Extract the (x, y) coordinate from the center of the cell holding the provided text.  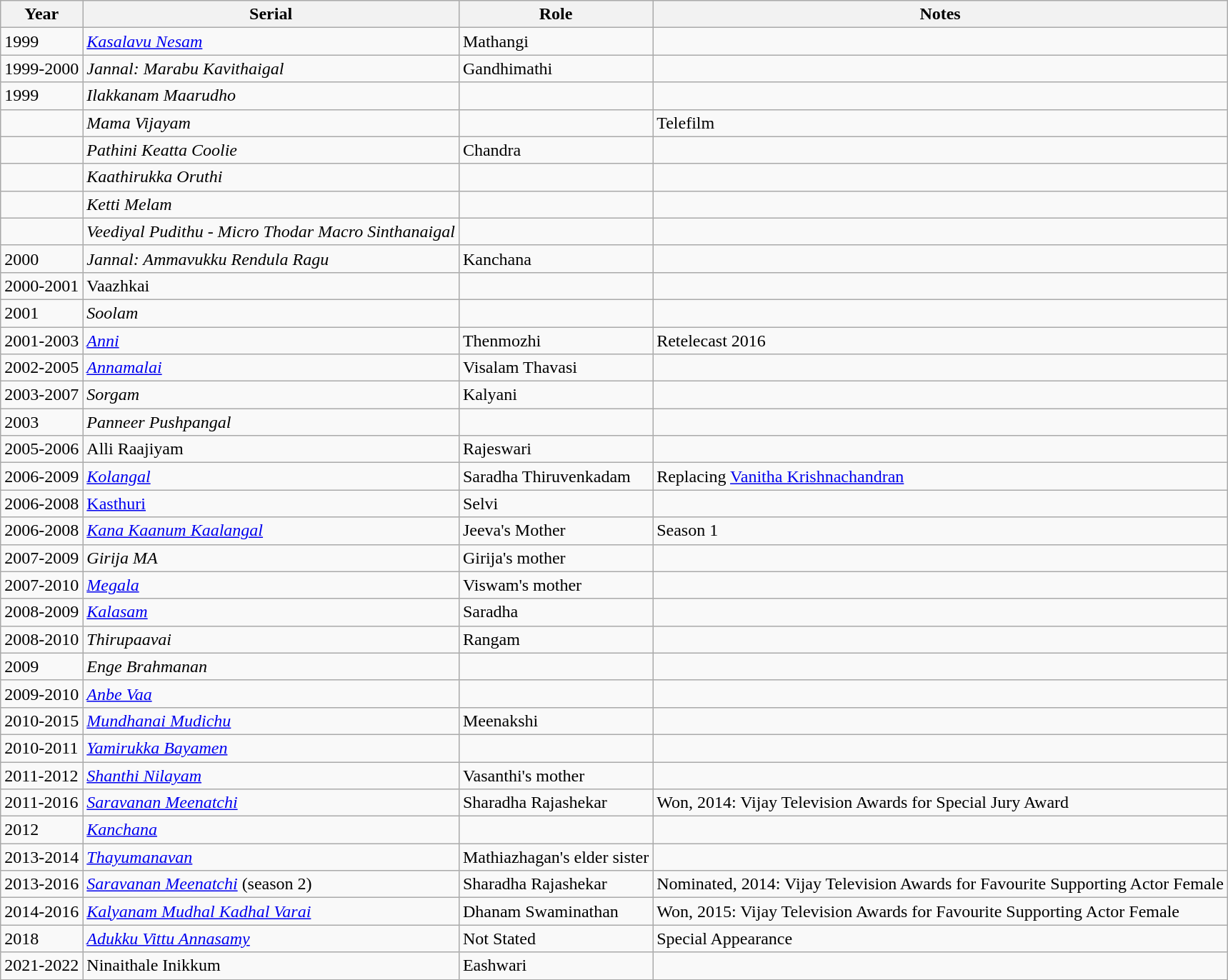
Panneer Pushpangal (271, 422)
Not Stated (556, 939)
Vasanthi's mother (556, 775)
Season 1 (940, 531)
Shanthi Nilayam (271, 775)
Mathangi (556, 41)
2011-2016 (41, 803)
Selvi (556, 504)
Kasalavu Nesam (271, 41)
Girija's mother (556, 558)
Retelecast 2016 (940, 341)
Kana Kaanum Kaalangal (271, 531)
Enge Brahmanan (271, 666)
Saradha Thiruvenkadam (556, 476)
Dhanam Swaminathan (556, 911)
2010-2015 (41, 721)
Saravanan Meenatchi (season 2) (271, 884)
Chandra (556, 150)
2013-2016 (41, 884)
Alli Raajiyam (271, 449)
2001-2003 (41, 341)
Kolangal (271, 476)
Thenmozhi (556, 341)
Jannal: Marabu Kavithaigal (271, 69)
Ilakkanam Maarudho (271, 96)
2008-2009 (41, 612)
Role (556, 14)
2009 (41, 666)
Kaathirukka Oruthi (271, 177)
Kalyani (556, 395)
2009-2010 (41, 694)
2002-2005 (41, 368)
Veediyal Pudithu - Micro Thodar Macro Sinthanaigal (271, 231)
Nominated, 2014: Vijay Television Awards for Favourite Supporting Actor Female (940, 884)
Kalyanam Mudhal Kadhal Varai (271, 911)
Notes (940, 14)
2014-2016 (41, 911)
Yamirukka Bayamen (271, 748)
Mundhanai Mudichu (271, 721)
Megala (271, 585)
Special Appearance (940, 939)
Kalasam (271, 612)
Replacing Vanitha Krishnachandran (940, 476)
Rajeswari (556, 449)
2012 (41, 830)
Rangam (556, 639)
Viswam's mother (556, 585)
2008-2010 (41, 639)
Saradha (556, 612)
Annamalai (271, 368)
2005-2006 (41, 449)
2007-2010 (41, 585)
2010-2011 (41, 748)
2001 (41, 313)
Mathiazhagan's elder sister (556, 857)
Pathini Keatta Coolie (271, 150)
2000-2001 (41, 286)
2013-2014 (41, 857)
Won, 2015: Vijay Television Awards for Favourite Supporting Actor Female (940, 911)
Anni (271, 341)
2003-2007 (41, 395)
Gandhimathi (556, 69)
Sorgam (271, 395)
Won, 2014: Vijay Television Awards for Special Jury Award (940, 803)
Meenakshi (556, 721)
1999-2000 (41, 69)
Visalam Thavasi (556, 368)
Saravanan Meenatchi (271, 803)
Adukku Vittu Annasamy (271, 939)
2021-2022 (41, 966)
Mama Vijayam (271, 123)
2000 (41, 259)
Jeeva's Mother (556, 531)
Thirupaavai (271, 639)
Anbe Vaa (271, 694)
Vaazhkai (271, 286)
Serial (271, 14)
Telefilm (940, 123)
Thayumanavan (271, 857)
Girija MA (271, 558)
2003 (41, 422)
2018 (41, 939)
Kasthuri (271, 504)
Eashwari (556, 966)
2006-2009 (41, 476)
Year (41, 14)
Ninaithale Inikkum (271, 966)
2007-2009 (41, 558)
Ketti Melam (271, 204)
Jannal: Ammavukku Rendula Ragu (271, 259)
Soolam (271, 313)
2011-2012 (41, 775)
